Detect which cell encompasses the target text, then output its [x, y] center coordinate. 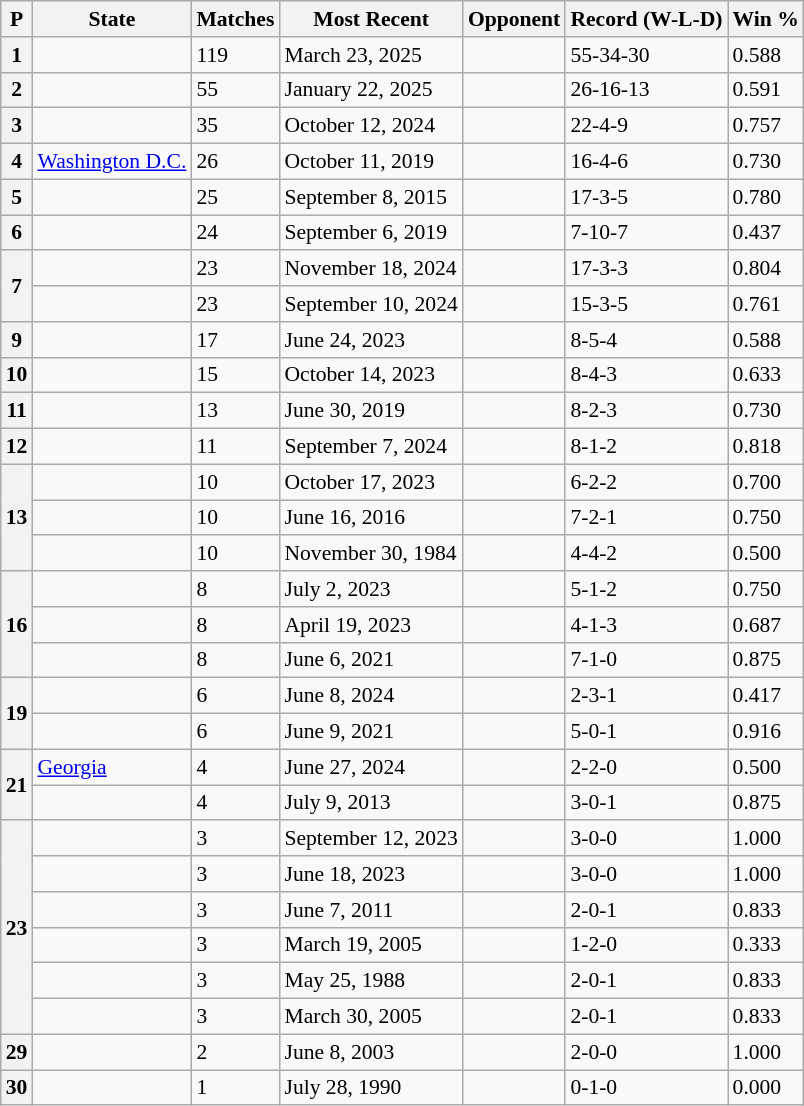
22-4-9 [646, 126]
September 7, 2024 [370, 447]
0.700 [766, 482]
September 8, 2015 [370, 197]
October 17, 2023 [370, 482]
0.780 [766, 197]
35 [235, 126]
0.687 [766, 625]
3-0-1 [646, 803]
July 9, 2013 [370, 803]
October 11, 2019 [370, 162]
0.633 [766, 375]
0.333 [766, 945]
0.417 [766, 696]
8-4-3 [646, 375]
June 18, 2023 [370, 874]
30 [17, 1088]
November 18, 2024 [370, 269]
6-2-2 [646, 482]
12 [17, 447]
17-3-3 [646, 269]
June 8, 2003 [370, 1052]
March 23, 2025 [370, 55]
8-1-2 [646, 447]
16-4-6 [646, 162]
8-5-4 [646, 340]
5 [17, 197]
March 19, 2005 [370, 945]
9 [17, 340]
Opponent [514, 19]
September 12, 2023 [370, 839]
Most Recent [370, 19]
4-4-2 [646, 554]
0.757 [766, 126]
7-2-1 [646, 518]
June 27, 2024 [370, 767]
7-1-0 [646, 660]
7 [17, 286]
Washington D.C. [112, 162]
Win % [766, 19]
State [112, 19]
5-0-1 [646, 732]
15 [235, 375]
26 [235, 162]
2-3-1 [646, 696]
April 19, 2023 [370, 625]
September 6, 2019 [370, 233]
P [17, 19]
55 [235, 90]
1-2-0 [646, 945]
16 [17, 624]
0.437 [766, 233]
October 14, 2023 [370, 375]
8-2-3 [646, 411]
21 [17, 784]
0.591 [766, 90]
June 8, 2024 [370, 696]
July 2, 2023 [370, 589]
2-2-0 [646, 767]
119 [235, 55]
October 12, 2024 [370, 126]
June 16, 2016 [370, 518]
July 28, 1990 [370, 1088]
17-3-5 [646, 197]
19 [17, 714]
7-10-7 [646, 233]
June 6, 2021 [370, 660]
May 25, 1988 [370, 981]
0.804 [766, 269]
2-0-0 [646, 1052]
15-3-5 [646, 304]
March 30, 2005 [370, 1017]
June 9, 2021 [370, 732]
5-1-2 [646, 589]
0.761 [766, 304]
Matches [235, 19]
25 [235, 197]
November 30, 1984 [370, 554]
0.916 [766, 732]
4-1-3 [646, 625]
0.818 [766, 447]
June 7, 2011 [370, 910]
Georgia [112, 767]
55-34-30 [646, 55]
0-1-0 [646, 1088]
17 [235, 340]
June 30, 2019 [370, 411]
January 22, 2025 [370, 90]
0.000 [766, 1088]
29 [17, 1052]
24 [235, 233]
June 24, 2023 [370, 340]
September 10, 2024 [370, 304]
Record (W-L-D) [646, 19]
26-16-13 [646, 90]
